Return the [X, Y] coordinate for the center point of the cell that contains the specified text.  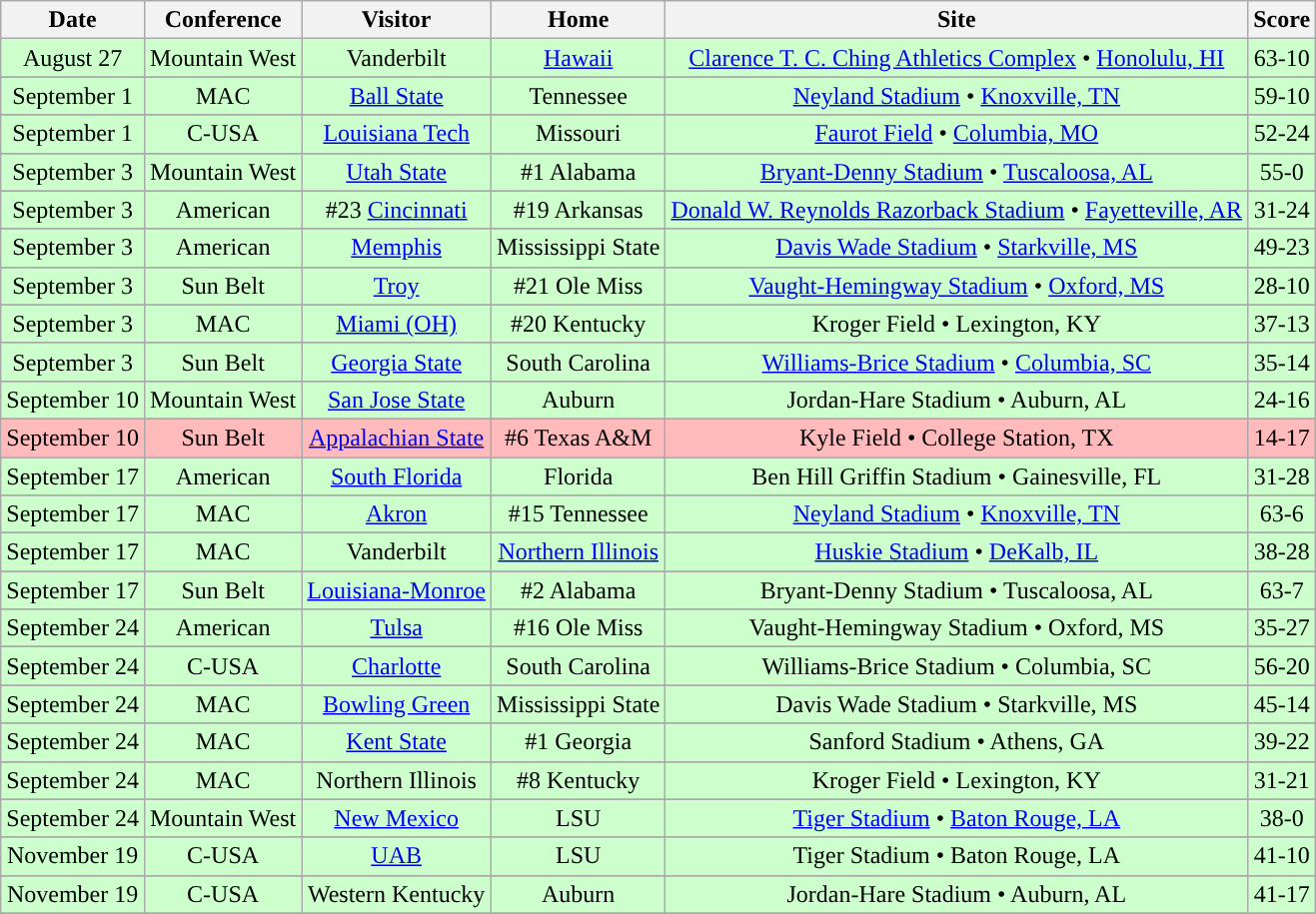
Charlotte [397, 666]
35-14 [1282, 362]
Missouri [578, 134]
Akron [397, 514]
Louisiana-Monroe [397, 590]
#1 Alabama [578, 172]
31-21 [1282, 780]
52-24 [1282, 134]
Troy [397, 286]
38-28 [1282, 552]
Tennessee [578, 96]
Appalachian State [397, 438]
#8 Kentucky [578, 780]
#23 Cincinnati [397, 210]
Home [578, 20]
Huskie Stadium • DeKalb, IL [957, 552]
38-0 [1282, 818]
Sanford Stadium • Athens, GA [957, 742]
Louisiana Tech [397, 134]
Clarence T. C. Ching Athletics Complex • Honolulu, HI [957, 58]
49-23 [1282, 248]
#16 Ole Miss [578, 628]
Ben Hill Griffin Stadium • Gainesville, FL [957, 476]
South Florida [397, 476]
Miami (OH) [397, 324]
Visitor [397, 20]
Florida [578, 476]
Bowling Green [397, 704]
Georgia State [397, 362]
New Mexico [397, 818]
#15 Tennessee [578, 514]
Kent State [397, 742]
#20 Kentucky [578, 324]
63-7 [1282, 590]
Site [957, 20]
37-13 [1282, 324]
45-14 [1282, 704]
55-0 [1282, 172]
Faurot Field • Columbia, MO [957, 134]
Score [1282, 20]
Conference [222, 20]
Kyle Field • College Station, TX [957, 438]
14-17 [1282, 438]
UAB [397, 856]
31-28 [1282, 476]
59-10 [1282, 96]
#6 Texas A&M [578, 438]
31-24 [1282, 210]
41-17 [1282, 894]
28-10 [1282, 286]
56-20 [1282, 666]
Ball State [397, 96]
63-6 [1282, 514]
39-22 [1282, 742]
#2 Alabama [578, 590]
35-27 [1282, 628]
Hawaii [578, 58]
Date [73, 20]
Donald W. Reynolds Razorback Stadium • Fayetteville, AR [957, 210]
#21 Ole Miss [578, 286]
Memphis [397, 248]
Tulsa [397, 628]
63-10 [1282, 58]
#19 Arkansas [578, 210]
24-16 [1282, 400]
41-10 [1282, 856]
#1 Georgia [578, 742]
August 27 [73, 58]
Western Kentucky [397, 894]
Utah State [397, 172]
San Jose State [397, 400]
